Locate the cell with the specified text and output its (X, Y) center coordinate. 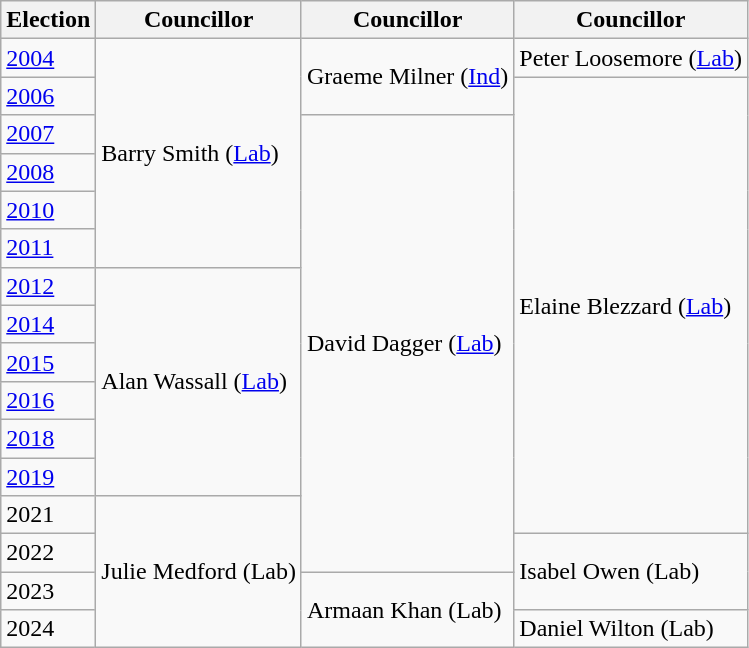
Election (48, 20)
2015 (48, 362)
2023 (48, 591)
2010 (48, 210)
Graeme Milner (Ind) (407, 77)
2007 (48, 134)
2014 (48, 324)
Alan Wassall (Lab) (199, 381)
2022 (48, 553)
Elaine Blezzard (Lab) (631, 306)
David Dagger (Lab) (407, 344)
2019 (48, 477)
2011 (48, 248)
2008 (48, 172)
2006 (48, 96)
2016 (48, 400)
Daniel Wilton (Lab) (631, 629)
2021 (48, 515)
Isabel Owen (Lab) (631, 572)
2012 (48, 286)
2004 (48, 58)
2018 (48, 438)
Peter Loosemore (Lab) (631, 58)
Julie Medford (Lab) (199, 572)
Barry Smith (Lab) (199, 153)
2024 (48, 629)
Armaan Khan (Lab) (407, 610)
